From the cell containing the given text, extract its center point as [X, Y] coordinate. 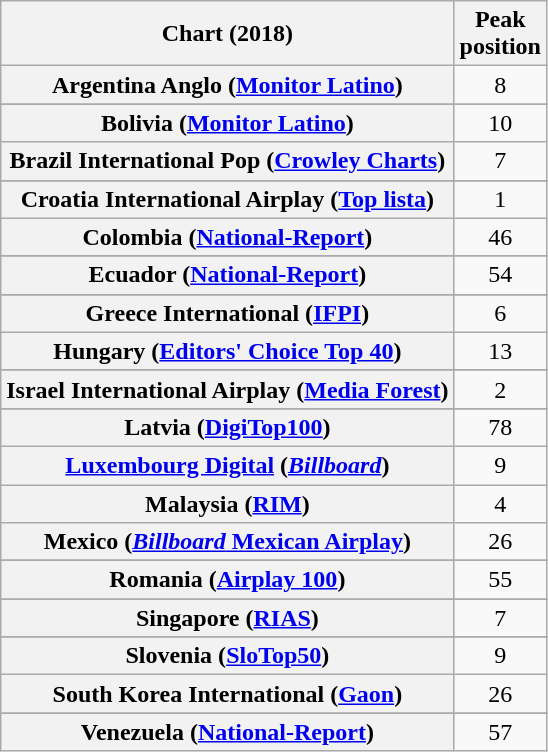
78 [500, 427]
Luxembourg Digital (Billboard) [228, 465]
Hungary (Editors' Choice Top 40) [228, 351]
13 [500, 351]
Israel International Airplay (Media Forest) [228, 389]
Mexico (Billboard Mexican Airplay) [228, 542]
Venezuela (National-Report) [228, 732]
Slovenia (SloTop50) [228, 656]
Brazil International Pop (Crowley Charts) [228, 161]
4 [500, 503]
Colombia (National-Report) [228, 237]
Greece International (IFPI) [228, 313]
Croatia International Airplay (Top lista) [228, 199]
Singapore (RIAS) [228, 618]
South Korea International (Gaon) [228, 694]
Peakposition [500, 34]
10 [500, 123]
57 [500, 732]
46 [500, 237]
Malaysia (RIM) [228, 503]
1 [500, 199]
Chart (2018) [228, 34]
Bolivia (Monitor Latino) [228, 123]
6 [500, 313]
8 [500, 85]
2 [500, 389]
Latvia (DigiTop100) [228, 427]
Argentina Anglo (Monitor Latino) [228, 85]
Ecuador (National-Report) [228, 275]
55 [500, 580]
54 [500, 275]
Romania (Airplay 100) [228, 580]
